Locate the cell with the specified text and output its [X, Y] center coordinate. 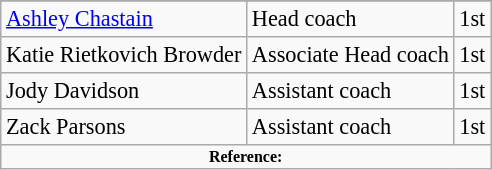
Head coach [350, 19]
Associate Head coach [350, 55]
Jody Davidson [124, 90]
Katie Rietkovich Browder [124, 55]
Ashley Chastain [124, 19]
Zack Parsons [124, 126]
Reference: [246, 156]
